Detect which cell encompasses the target text, then output its (x, y) center coordinate. 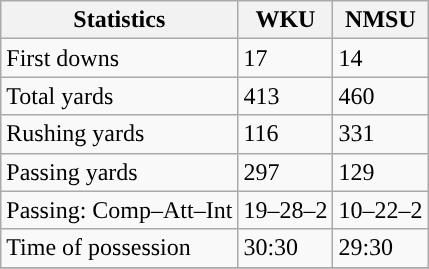
29:30 (380, 248)
Total yards (120, 96)
NMSU (380, 20)
413 (286, 96)
Passing yards (120, 172)
Passing: Comp–Att–Int (120, 210)
14 (380, 58)
Time of possession (120, 248)
129 (380, 172)
17 (286, 58)
First downs (120, 58)
Statistics (120, 20)
Rushing yards (120, 134)
10–22–2 (380, 210)
331 (380, 134)
19–28–2 (286, 210)
460 (380, 96)
30:30 (286, 248)
297 (286, 172)
116 (286, 134)
WKU (286, 20)
